Detect which cell encompasses the target text, then output its (X, Y) center coordinate. 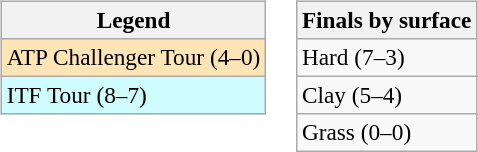
Hard (7–3) (387, 57)
ATP Challenger Tour (4–0) (133, 57)
Clay (5–4) (387, 95)
Legend (133, 20)
Finals by surface (387, 20)
ITF Tour (8–7) (133, 95)
Grass (0–0) (387, 133)
